Capture the cell that displays the provided text and extract its [X, Y] central coordinate. 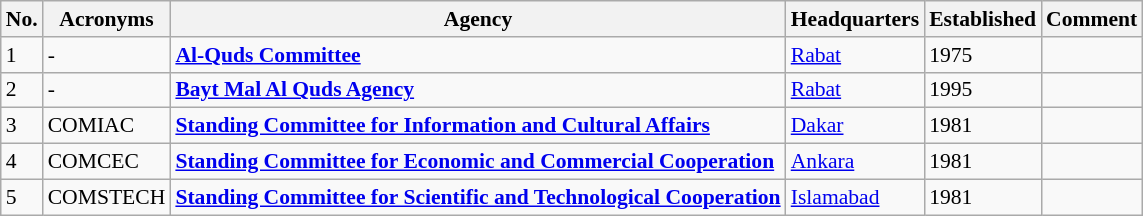
1 [22, 55]
Islamabad [855, 197]
Comment [1092, 19]
2 [22, 90]
Al-Quds Committee [478, 55]
COMSTECH [107, 197]
COMIAC [107, 126]
Bayt Mal Al Quds Agency [478, 90]
Ankara [855, 162]
Acronyms [107, 19]
COMCEC [107, 162]
Agency [478, 19]
5 [22, 197]
No. [22, 19]
Headquarters [855, 19]
Standing Committee for Information and Cultural Affairs [478, 126]
Standing Committee for Economic and Commercial Cooperation [478, 162]
Standing Committee for Scientific and Technological Cooperation [478, 197]
1995 [982, 90]
Established [982, 19]
3 [22, 126]
1975 [982, 55]
Dakar [855, 126]
4 [22, 162]
